For the text-containing cell, return its midpoint in (x, y) coordinate format. 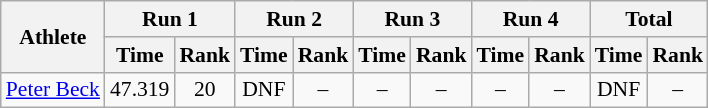
Athlete (53, 36)
Peter Beck (53, 90)
Total (649, 19)
Run 1 (170, 19)
Run 2 (294, 19)
Run 4 (530, 19)
20 (204, 90)
47.319 (140, 90)
Run 3 (412, 19)
